Locate the cell with the specified text and output its [X, Y] center coordinate. 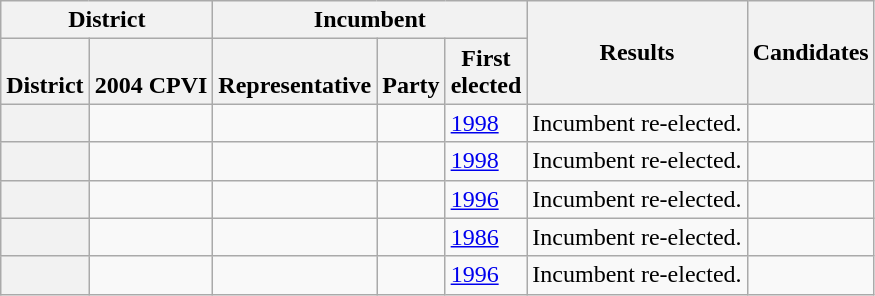
Incumbent [370, 20]
Representative [295, 72]
1986 [486, 237]
Party [411, 72]
Results [637, 52]
Firstelected [486, 72]
2004 CPVI [151, 72]
Candidates [810, 52]
